Return [X, Y] of the center of cell containing provided text 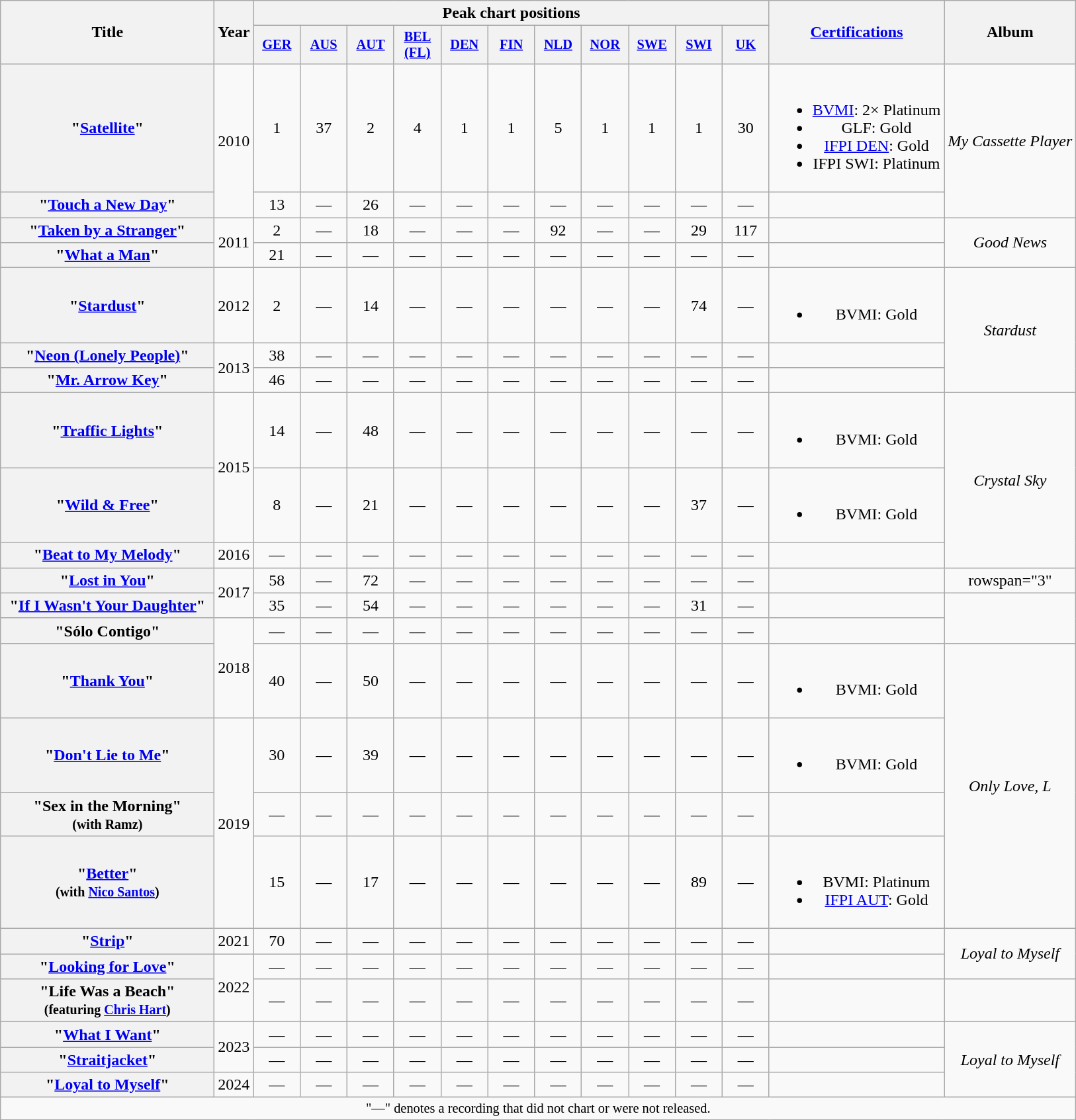
"What a Man" [107, 255]
Year [234, 32]
"Stardust" [107, 306]
My Cassette Player [1010, 140]
Stardust [1010, 331]
38 [277, 355]
"Sólo Contigo" [107, 630]
Album [1010, 32]
NLD [559, 45]
"Better"(with Nico Santos) [107, 882]
"Mr. Arrow Key" [107, 380]
46 [277, 380]
AUS [324, 45]
92 [559, 230]
72 [371, 580]
"Satellite" [107, 128]
FIN [511, 45]
2019 [234, 823]
2018 [234, 668]
"Straitjacket" [107, 1060]
UK [745, 45]
50 [371, 680]
2012 [234, 306]
2022 [234, 988]
15 [277, 882]
"If I Wasn't Your Daughter" [107, 605]
GER [277, 45]
"Traffic Lights" [107, 430]
5 [559, 128]
SWE [652, 45]
58 [277, 580]
"Life Was a Beach" (featuring Chris Hart) [107, 1000]
2016 [234, 555]
SWI [699, 45]
54 [371, 605]
AUT [371, 45]
rowspan="3" [1010, 580]
117 [745, 230]
Good News [1010, 243]
2024 [234, 1085]
"Neon (Lonely People)" [107, 355]
"Looking for Love" [107, 967]
70 [277, 941]
BEL(FL) [417, 45]
"Thank You" [107, 680]
Crystal Sky [1010, 480]
BVMI: PlatinumIFPI AUT: Gold [856, 882]
2011 [234, 243]
Only Love, L [1010, 786]
8 [277, 505]
31 [699, 605]
13 [277, 205]
"Taken by a Stranger" [107, 230]
2017 [234, 593]
Title [107, 32]
"—" denotes a recording that did not chart or were not released. [539, 1109]
NOR [605, 45]
17 [371, 882]
"Wild & Free" [107, 505]
48 [371, 430]
Peak chart positions [511, 13]
"Lost in You" [107, 580]
35 [277, 605]
18 [371, 230]
"What I Want" [107, 1035]
89 [699, 882]
2015 [234, 468]
"Loyal to Myself" [107, 1085]
"Touch a New Day" [107, 205]
Certifications [856, 32]
40 [277, 680]
"Strip" [107, 941]
"Don't Lie to Me" [107, 755]
39 [371, 755]
4 [417, 128]
2021 [234, 941]
BVMI: 2× PlatinumGLF: GoldIFPI DEN: GoldIFPI SWI: Platinum [856, 128]
"Sex in the Morning"(with Ramz) [107, 814]
2013 [234, 368]
26 [371, 205]
29 [699, 230]
"Beat to My Melody" [107, 555]
2010 [234, 140]
DEN [465, 45]
74 [699, 306]
2023 [234, 1047]
